Detect which cell encompasses the target text, then output its (x, y) center coordinate. 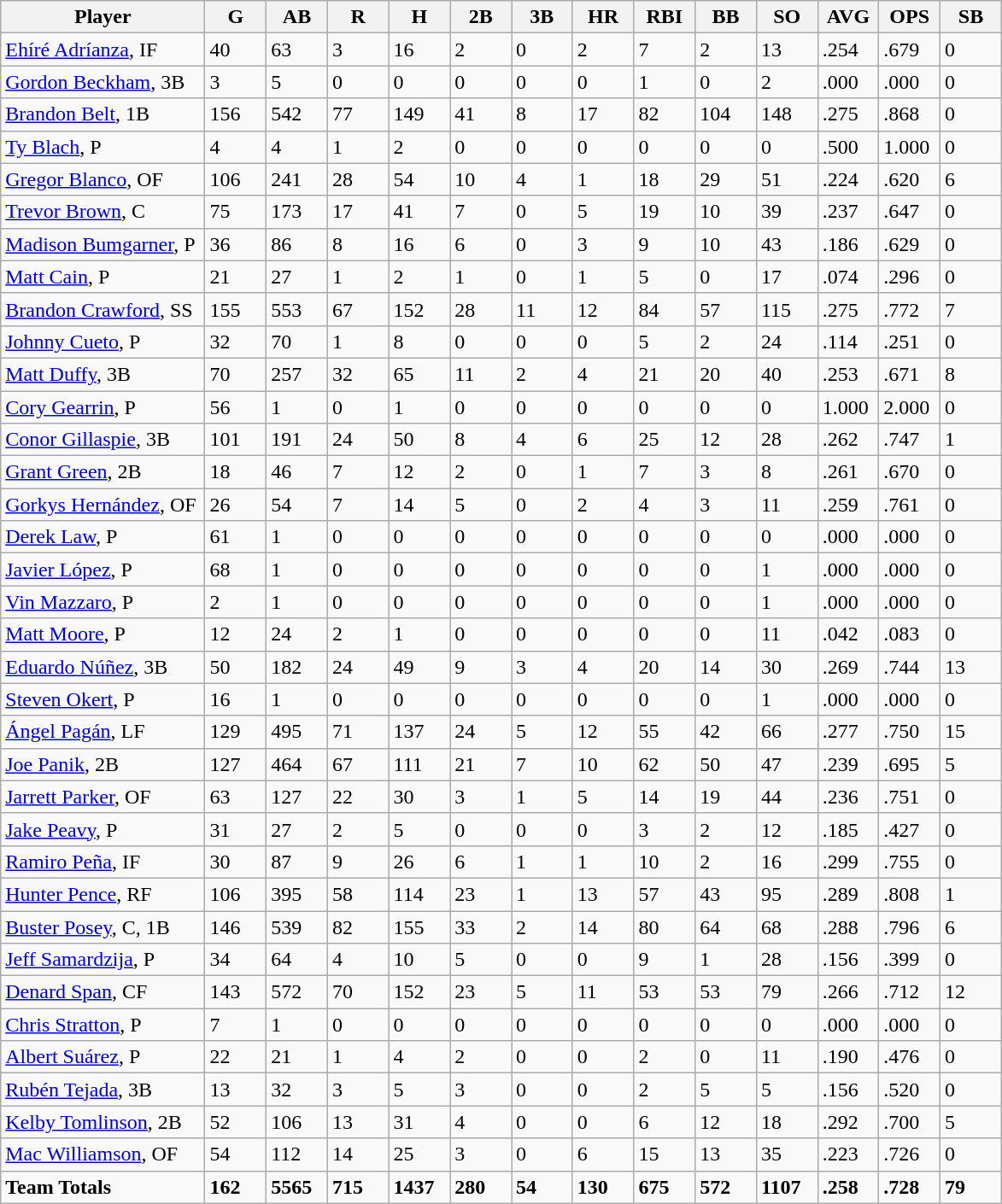
.083 (910, 634)
Steven Okert, P (103, 699)
101 (236, 440)
36 (236, 244)
HR (603, 17)
114 (419, 894)
62 (665, 764)
65 (419, 374)
52 (236, 1122)
Trevor Brown, C (103, 212)
33 (481, 926)
191 (297, 440)
Buster Posey, C, 1B (103, 926)
51 (787, 179)
3B (542, 17)
.750 (910, 732)
86 (297, 244)
.868 (910, 114)
.288 (848, 926)
Rubén Tejada, 3B (103, 1090)
.114 (848, 342)
.751 (910, 797)
Matt Cain, P (103, 277)
RBI (665, 17)
.266 (848, 992)
66 (787, 732)
Gregor Blanco, OF (103, 179)
.747 (910, 440)
162 (236, 1187)
35 (787, 1154)
Albert Suárez, P (103, 1057)
Grant Green, 2B (103, 472)
104 (726, 114)
Jake Peavy, P (103, 829)
Matt Moore, P (103, 634)
112 (297, 1154)
Team Totals (103, 1187)
80 (665, 926)
257 (297, 374)
495 (297, 732)
.647 (910, 212)
Ty Blach, P (103, 147)
.261 (848, 472)
395 (297, 894)
.500 (848, 147)
.186 (848, 244)
Matt Duffy, 3B (103, 374)
.728 (910, 1187)
87 (297, 862)
.476 (910, 1057)
.074 (848, 277)
AB (297, 17)
.520 (910, 1090)
.299 (848, 862)
.427 (910, 829)
130 (603, 1187)
46 (297, 472)
.772 (910, 309)
R (358, 17)
Javier López, P (103, 570)
Kelby Tomlinson, 2B (103, 1122)
SB (971, 17)
61 (236, 537)
Jeff Samardzija, P (103, 960)
G (236, 17)
.808 (910, 894)
.670 (910, 472)
464 (297, 764)
115 (787, 309)
56 (236, 407)
.726 (910, 1154)
.258 (848, 1187)
.251 (910, 342)
.755 (910, 862)
.296 (910, 277)
156 (236, 114)
47 (787, 764)
Brandon Belt, 1B (103, 114)
.700 (910, 1122)
55 (665, 732)
Jarrett Parker, OF (103, 797)
Johnny Cueto, P (103, 342)
5565 (297, 1187)
SO (787, 17)
84 (665, 309)
Ángel Pagán, LF (103, 732)
.399 (910, 960)
146 (236, 926)
241 (297, 179)
39 (787, 212)
148 (787, 114)
675 (665, 1187)
.042 (848, 634)
.695 (910, 764)
Brandon Crawford, SS (103, 309)
.796 (910, 926)
137 (419, 732)
280 (481, 1187)
.269 (848, 667)
Ehíré Adríanza, IF (103, 50)
Joe Panik, 2B (103, 764)
44 (787, 797)
2B (481, 17)
.253 (848, 374)
.679 (910, 50)
77 (358, 114)
182 (297, 667)
.292 (848, 1122)
58 (358, 894)
.761 (910, 505)
95 (787, 894)
Denard Span, CF (103, 992)
.185 (848, 829)
.629 (910, 244)
Cory Gearrin, P (103, 407)
29 (726, 179)
553 (297, 309)
.239 (848, 764)
173 (297, 212)
.671 (910, 374)
Madison Bumgarner, P (103, 244)
BB (726, 17)
.237 (848, 212)
Ramiro Peña, IF (103, 862)
Derek Law, P (103, 537)
Gordon Beckham, 3B (103, 82)
.254 (848, 50)
Chris Stratton, P (103, 1025)
34 (236, 960)
Hunter Pence, RF (103, 894)
.262 (848, 440)
1107 (787, 1187)
149 (419, 114)
AVG (848, 17)
.712 (910, 992)
.236 (848, 797)
71 (358, 732)
.277 (848, 732)
.190 (848, 1057)
H (419, 17)
.620 (910, 179)
Mac Williamson, OF (103, 1154)
.744 (910, 667)
111 (419, 764)
49 (419, 667)
129 (236, 732)
Conor Gillaspie, 3B (103, 440)
539 (297, 926)
Eduardo Núñez, 3B (103, 667)
143 (236, 992)
2.000 (910, 407)
.259 (848, 505)
.224 (848, 179)
Gorkys Hernández, OF (103, 505)
715 (358, 1187)
42 (726, 732)
.289 (848, 894)
Vin Mazzaro, P (103, 602)
.223 (848, 1154)
1437 (419, 1187)
OPS (910, 17)
75 (236, 212)
Player (103, 17)
542 (297, 114)
